Detect which cell encompasses the target text, then output its (X, Y) center coordinate. 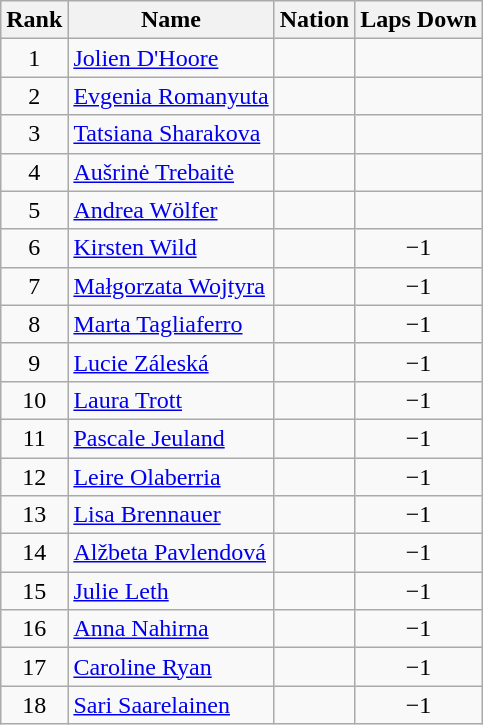
17 (34, 667)
Laps Down (419, 20)
Lisa Brennauer (171, 515)
Rank (34, 20)
8 (34, 324)
Evgenia Romanyuta (171, 96)
16 (34, 629)
Jolien D'Hoore (171, 58)
Nation (314, 20)
Anna Nahirna (171, 629)
Lucie Záleská (171, 362)
18 (34, 705)
Marta Tagliaferro (171, 324)
12 (34, 477)
Laura Trott (171, 400)
Caroline Ryan (171, 667)
10 (34, 400)
Julie Leth (171, 591)
14 (34, 553)
Sari Saarelainen (171, 705)
Aušrinė Trebaitė (171, 172)
9 (34, 362)
6 (34, 248)
2 (34, 96)
5 (34, 210)
7 (34, 286)
Name (171, 20)
13 (34, 515)
Pascale Jeuland (171, 438)
Andrea Wölfer (171, 210)
15 (34, 591)
1 (34, 58)
Leire Olaberria (171, 477)
4 (34, 172)
Małgorzata Wojtyra (171, 286)
Kirsten Wild (171, 248)
3 (34, 134)
11 (34, 438)
Alžbeta Pavlendová (171, 553)
Tatsiana Sharakova (171, 134)
